From the cell containing the given text, extract its center point as [X, Y] coordinate. 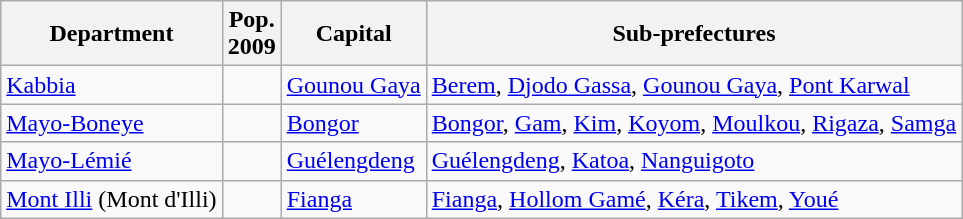
Fianga, Hollom Gamé, Kéra, Tikem, Youé [694, 199]
Capital [354, 34]
Mont Illi (Mont d'Illi) [112, 199]
Fianga [354, 199]
Gounou Gaya [354, 85]
Pop.2009 [252, 34]
Sub-prefectures [694, 34]
Guélengdeng, Katoa, Nanguigoto [694, 161]
Kabbia [112, 85]
Guélengdeng [354, 161]
Mayo-Lémié [112, 161]
Bongor [354, 123]
Berem, Djodo Gassa, Gounou Gaya, Pont Karwal [694, 85]
Department [112, 34]
Mayo-Boneye [112, 123]
Bongor, Gam, Kim, Koyom, Moulkou, Rigaza, Samga [694, 123]
